Return (X, Y) of the center of cell containing provided text 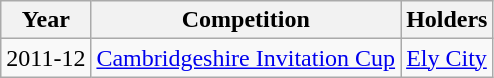
Holders (447, 20)
Ely City (447, 58)
Year (46, 20)
Competition (246, 20)
2011-12 (46, 58)
Cambridgeshire Invitation Cup (246, 58)
